Find where the given text appears and provide that cell's center as [x, y] coordinate. 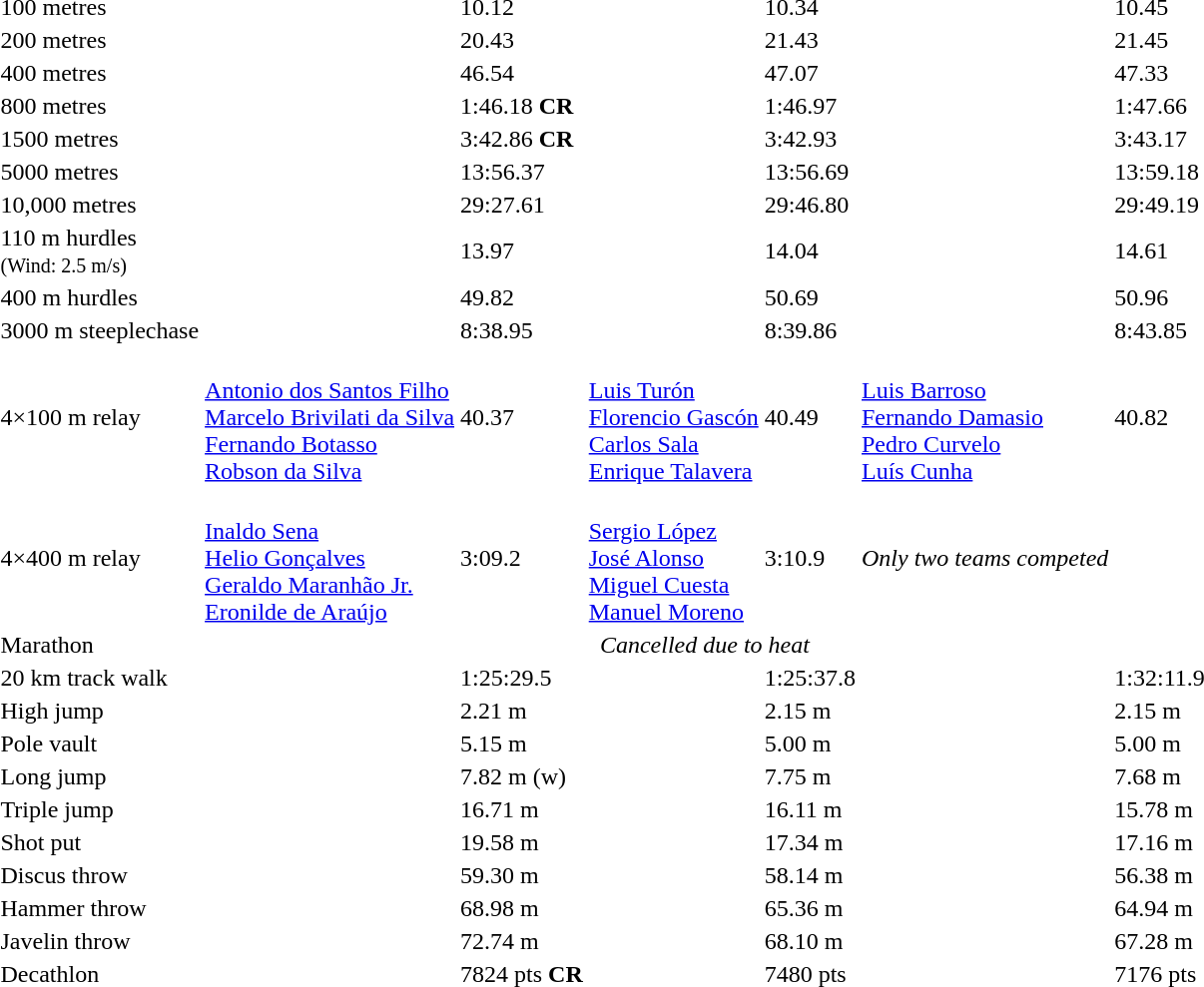
3:10.9 [810, 558]
50.69 [810, 297]
7.82 m (w) [522, 776]
3:42.93 [810, 139]
1:46.97 [810, 106]
Luis TurónFlorencio GascónCarlos SalaEnrique Talavera [673, 417]
Sergio LópezJosé AlonsoMiguel CuestaManuel Moreno [673, 558]
Luis BarrosoFernando DamasioPedro CurveloLuís Cunha [985, 417]
40.49 [810, 417]
13:56.69 [810, 172]
68.98 m [522, 908]
8:38.95 [522, 330]
16.71 m [522, 809]
46.54 [522, 73]
5.00 m [810, 743]
65.36 m [810, 908]
3:09.2 [522, 558]
59.30 m [522, 875]
47.07 [810, 73]
3:42.86 CR [522, 139]
Only two teams competed [985, 558]
16.11 m [810, 809]
Antonio dos Santos FilhoMarcelo Brivilati da SilvaFernando BotassoRobson da Silva [329, 417]
29:27.61 [522, 205]
17.34 m [810, 842]
Inaldo SenaHelio GonçalvesGeraldo Maranhão Jr.Eronilde de Araújo [329, 558]
1:25:29.5 [522, 678]
49.82 [522, 297]
14.04 [810, 251]
1:25:37.8 [810, 678]
68.10 m [810, 941]
7.75 m [810, 776]
2.21 m [522, 711]
1:46.18 CR [522, 106]
29:46.80 [810, 205]
13.97 [522, 251]
13:56.37 [522, 172]
19.58 m [522, 842]
72.74 m [522, 941]
5.15 m [522, 743]
40.37 [522, 417]
2.15 m [810, 711]
20.43 [522, 40]
8:39.86 [810, 330]
21.43 [810, 40]
58.14 m [810, 875]
